Provide the (x, y) coordinate of the cell's center where the given text is located.  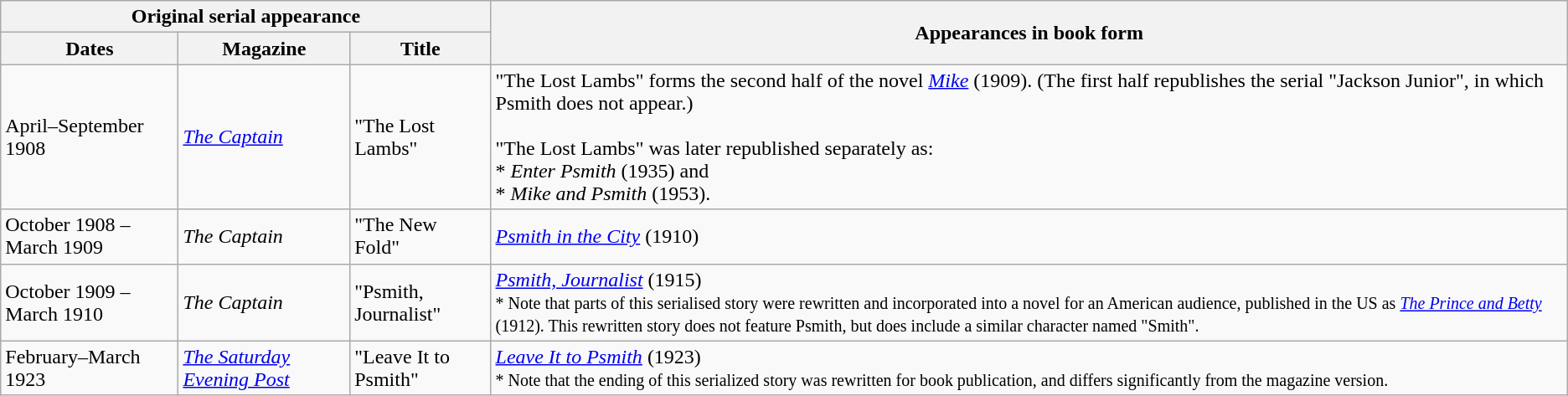
April–September 1908 (90, 137)
October 1909 – March 1910 (90, 302)
Appearances in book form (1029, 33)
"The Lost Lambs" (420, 137)
Dates (90, 49)
Magazine (265, 49)
October 1908 – March 1909 (90, 236)
Title (420, 49)
Psmith in the City (1910) (1029, 236)
"The New Fold" (420, 236)
"Psmith, Journalist" (420, 302)
The Saturday Evening Post (265, 368)
Original serial appearance (246, 17)
"Leave It to Psmith" (420, 368)
February–March 1923 (90, 368)
